Find where the given text appears and provide that cell's center as [x, y] coordinate. 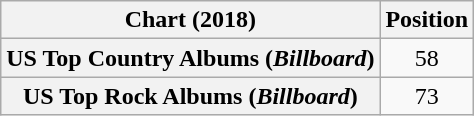
Position [427, 20]
Chart (2018) [190, 20]
58 [427, 58]
US Top Country Albums (Billboard) [190, 58]
US Top Rock Albums (Billboard) [190, 96]
73 [427, 96]
